Detect which cell encompasses the target text, then output its [x, y] center coordinate. 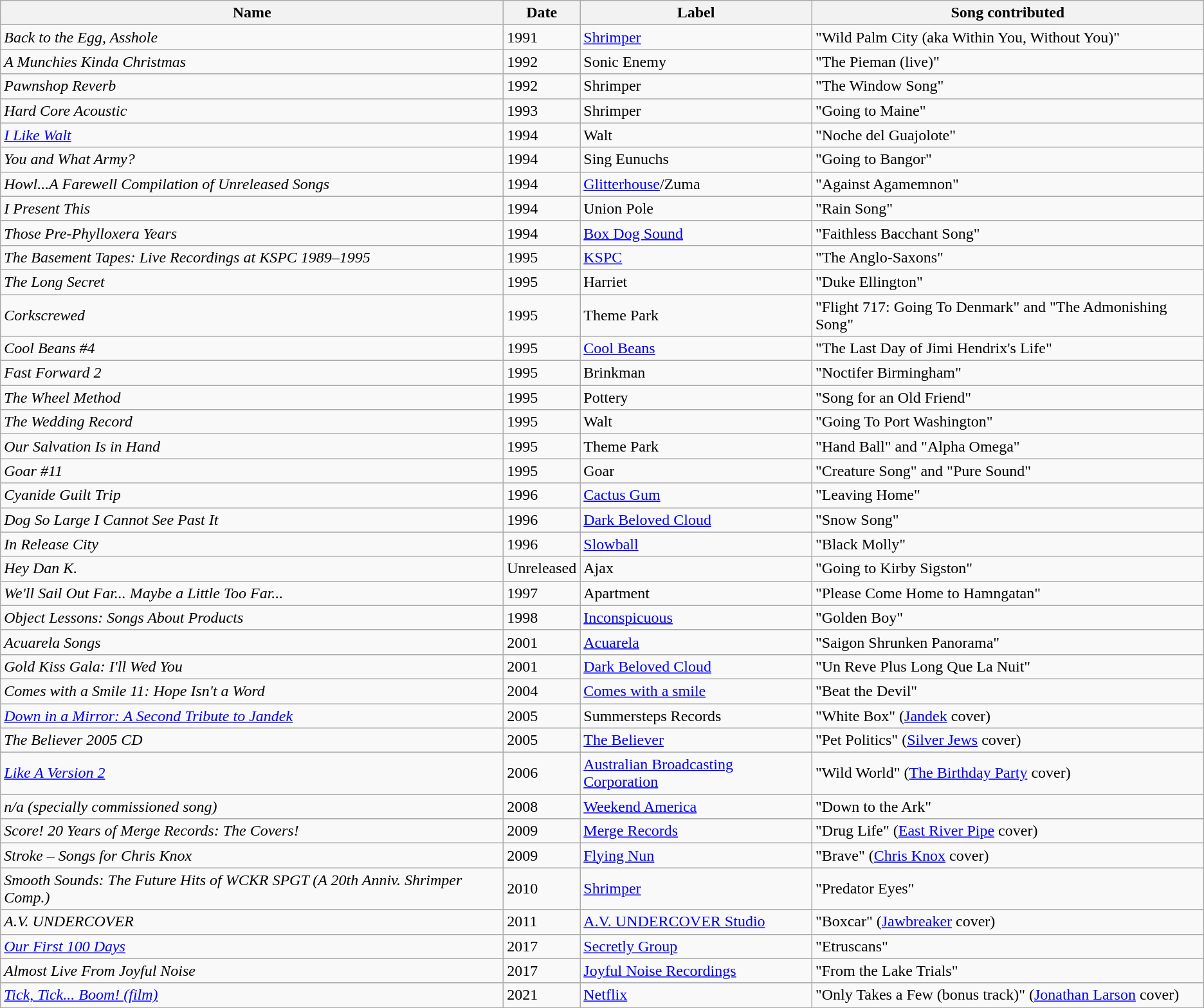
Stroke – Songs for Chris Knox [252, 856]
Cool Beans #4 [252, 349]
I Present This [252, 208]
Secretly Group [696, 946]
Cactus Gum [696, 495]
"The Pieman (live)" [1007, 62]
Comes with a Smile 11: Hope Isn't a Word [252, 691]
Hey Dan K. [252, 569]
Like A Version 2 [252, 773]
"Going to Maine" [1007, 111]
The Believer [696, 740]
Howl...A Farewell Compilation of Unreleased Songs [252, 184]
Joyful Noise Recordings [696, 971]
Down in a Mirror: A Second Tribute to Jandek [252, 716]
"Snow Song" [1007, 520]
Glitterhouse/Zuma [696, 184]
Summersteps Records [696, 716]
The Believer 2005 CD [252, 740]
"Against Agamemnon" [1007, 184]
Our Salvation Is in Hand [252, 446]
"Duke Ellington" [1007, 282]
"The Anglo-Saxons" [1007, 257]
Almost Live From Joyful Noise [252, 971]
2004 [542, 691]
"Pet Politics" (Silver Jews cover) [1007, 740]
"Going to Kirby Sigston" [1007, 569]
"The Window Song" [1007, 86]
1993 [542, 111]
Brinkman [696, 373]
The Wheel Method [252, 398]
The Basement Tapes: Live Recordings at KSPC 1989–1995 [252, 257]
"Song for an Old Friend" [1007, 398]
2021 [542, 995]
Union Pole [696, 208]
"Black Molly" [1007, 544]
"Boxcar" (Jawbreaker cover) [1007, 922]
Those Pre-Phylloxera Years [252, 233]
Ajax [696, 569]
Pottery [696, 398]
Corkscrewed [252, 315]
1991 [542, 37]
We'll Sail Out Far... Maybe a Little Too Far... [252, 593]
Box Dog Sound [696, 233]
Gold Kiss Gala: I'll Wed You [252, 666]
2008 [542, 807]
"Brave" (Chris Knox cover) [1007, 856]
Object Lessons: Songs About Products [252, 618]
Dog So Large I Cannot See Past It [252, 520]
"Please Come Home to Hamngatan" [1007, 593]
I Like Walt [252, 135]
Date [542, 13]
You and What Army? [252, 160]
"From the Lake Trials" [1007, 971]
"Leaving Home" [1007, 495]
Flying Nun [696, 856]
Back to the Egg, Asshole [252, 37]
"Drug Life" (East River Pipe cover) [1007, 831]
Acuarela [696, 642]
"The Last Day of Jimi Hendrix's Life" [1007, 349]
Comes with a smile [696, 691]
Our First 100 Days [252, 946]
"Going To Port Washington" [1007, 422]
Pawnshop Reverb [252, 86]
"White Box" (Jandek cover) [1007, 716]
Fast Forward 2 [252, 373]
In Release City [252, 544]
Apartment [696, 593]
"Noctifer Birmingham" [1007, 373]
2011 [542, 922]
1997 [542, 593]
Smooth Sounds: The Future Hits of WCKR SPGT (A 20th Anniv. Shrimper Comp.) [252, 889]
Goar #11 [252, 471]
"Rain Song" [1007, 208]
Label [696, 13]
"Hand Ball" and "Alpha Omega" [1007, 446]
"Golden Boy" [1007, 618]
"Noche del Guajolote" [1007, 135]
"Un Reve Plus Long Que La Nuit" [1007, 666]
Hard Core Acoustic [252, 111]
Weekend America [696, 807]
"Saigon Shrunken Panorama" [1007, 642]
"Predator Eyes" [1007, 889]
"Faithless Bacchant Song" [1007, 233]
The Wedding Record [252, 422]
Netflix [696, 995]
Name [252, 13]
A Munchies Kinda Christmas [252, 62]
1998 [542, 618]
A.V. UNDERCOVER [252, 922]
Inconspicuous [696, 618]
"Down to the Ark" [1007, 807]
n/a (specially commissioned song) [252, 807]
Goar [696, 471]
Tick, Tick... Boom! (film) [252, 995]
The Long Secret [252, 282]
"Only Takes a Few (bonus track)" (Jonathan Larson cover) [1007, 995]
Cyanide Guilt Trip [252, 495]
2010 [542, 889]
Harriet [696, 282]
"Creature Song" and "Pure Sound" [1007, 471]
Song contributed [1007, 13]
A.V. UNDERCOVER Studio [696, 922]
Sonic Enemy [696, 62]
KSPC [696, 257]
Acuarela Songs [252, 642]
"Going to Bangor" [1007, 160]
Cool Beans [696, 349]
"Wild Palm City (aka Within You, Without You)" [1007, 37]
Score! 20 Years of Merge Records: The Covers! [252, 831]
"Beat the Devil" [1007, 691]
Sing Eunuchs [696, 160]
Unreleased [542, 569]
"Etruscans" [1007, 946]
Merge Records [696, 831]
"Flight 717: Going To Denmark" and "The Admonishing Song" [1007, 315]
Slowball [696, 544]
"Wild World" (The Birthday Party cover) [1007, 773]
2006 [542, 773]
Australian Broadcasting Corporation [696, 773]
